Scan for the cell matching the given text and deliver its (X, Y) coordinate at center. 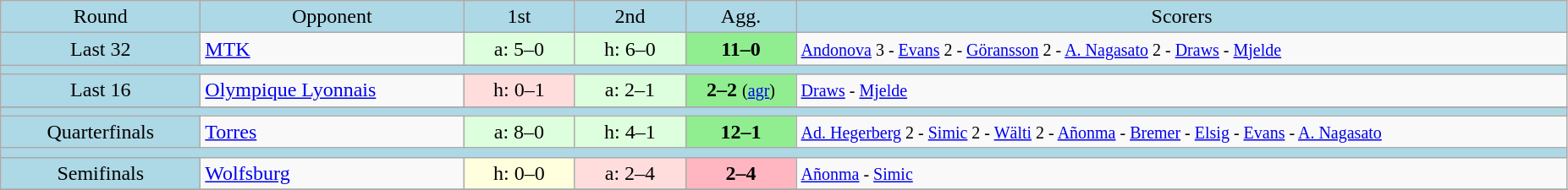
Round (101, 17)
12–1 (741, 132)
Opponent (332, 17)
2–2 (agr) (741, 90)
11–0 (741, 49)
Andonova 3 - Evans 2 - Göransson 2 - A. Nagasato 2 - Draws - Mjelde (1181, 49)
Last 16 (101, 90)
Draws - Mjelde (1181, 90)
a: 5–0 (520, 49)
Torres (332, 132)
Añonma - Simic (1181, 173)
h: 0–0 (520, 173)
h: 6–0 (630, 49)
Quarterfinals (101, 132)
Scorers (1181, 17)
a: 8–0 (520, 132)
Wolfsburg (332, 173)
2–4 (741, 173)
Olympique Lyonnais (332, 90)
a: 2–1 (630, 90)
MTK (332, 49)
1st (520, 17)
a: 2–4 (630, 173)
h: 0–1 (520, 90)
Last 32 (101, 49)
Agg. (741, 17)
Semifinals (101, 173)
h: 4–1 (630, 132)
Ad. Hegerberg 2 - Simic 2 - Wälti 2 - Añonma - Bremer - Elsig - Evans - A. Nagasato (1181, 132)
2nd (630, 17)
